Detect which cell encompasses the target text, then output its (X, Y) center coordinate. 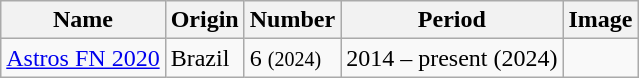
2014 – present (2024) (452, 58)
Image (600, 20)
Astros FN 2020 (83, 58)
Origin (204, 20)
Period (452, 20)
Name (83, 20)
Brazil (204, 58)
Number (292, 20)
6 (2024) (292, 58)
